Scan for the cell matching the given text and deliver its [X, Y] coordinate at center. 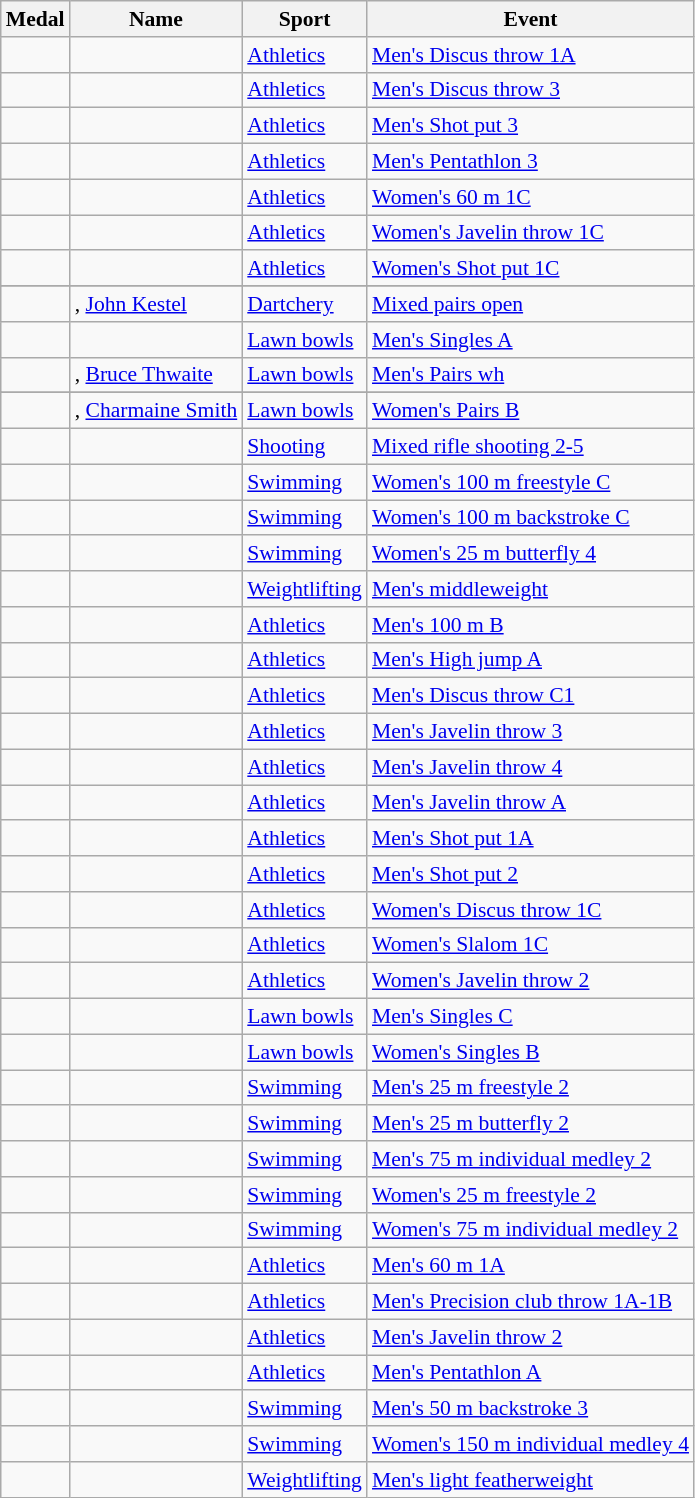
Men's 75 m individual medley 2 [530, 1159]
Men's Pentathlon 3 [530, 162]
Men's Javelin throw A [530, 803]
Men's Singles A [530, 340]
Women's Javelin throw 1C [530, 233]
, Bruce Thwaite [156, 375]
Women's Singles B [530, 1052]
Men's Pentathlon A [530, 1373]
Name [156, 19]
Medal [36, 19]
Men's Pairs wh [530, 375]
Men's Shot put 3 [530, 126]
Women's 25 m butterfly 4 [530, 554]
, Charmaine Smith [156, 411]
Women's Discus throw 1C [530, 910]
Men's light featherweight [530, 1480]
Sport [304, 19]
Men's Singles C [530, 1017]
Women's 25 m freestyle 2 [530, 1195]
Shooting [304, 447]
Mixed rifle shooting 2-5 [530, 447]
Mixed pairs open [530, 304]
Men's middleweight [530, 589]
Women's Pairs B [530, 411]
Women's Javelin throw 2 [530, 981]
Men's 60 m 1A [530, 1266]
Women's 60 m 1C [530, 197]
Men's Precision club throw 1A-1B [530, 1302]
Men's 100 m B [530, 625]
Men's Discus throw 1A [530, 55]
Women's 100 m freestyle C [530, 482]
Men's Javelin throw 4 [530, 767]
Men's Discus throw C1 [530, 696]
Men's 25 m freestyle 2 [530, 1088]
Men's Shot put 1A [530, 839]
Women's 100 m backstroke C [530, 518]
Women's 150 m individual medley 4 [530, 1444]
Women's Shot put 1C [530, 269]
Men's 50 m backstroke 3 [530, 1409]
, John Kestel [156, 304]
Men's Javelin throw 3 [530, 732]
Men's Discus throw 3 [530, 90]
Men's High jump A [530, 660]
Men's Javelin throw 2 [530, 1337]
Women's Slalom 1C [530, 945]
Dartchery [304, 304]
Women's 75 m individual medley 2 [530, 1230]
Men's 25 m butterfly 2 [530, 1124]
Event [530, 19]
Men's Shot put 2 [530, 874]
